For the text-containing cell, return its midpoint in (x, y) coordinate format. 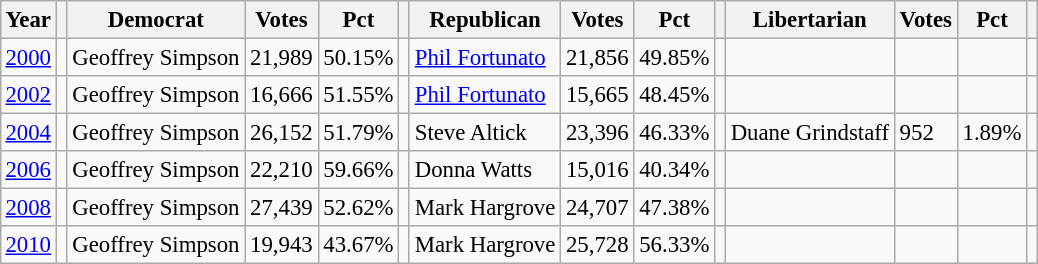
56.33% (674, 245)
51.55% (358, 95)
27,439 (282, 208)
19,943 (282, 245)
2004 (28, 133)
16,666 (282, 95)
1.89% (992, 133)
25,728 (598, 245)
50.15% (358, 57)
Steve Altick (484, 133)
Donna Watts (484, 170)
40.34% (674, 170)
21,856 (598, 57)
21,989 (282, 57)
15,665 (598, 95)
47.38% (674, 208)
Republican (484, 20)
Duane Grindstaff (810, 133)
22,210 (282, 170)
2002 (28, 95)
Libertarian (810, 20)
2008 (28, 208)
23,396 (598, 133)
59.66% (358, 170)
48.45% (674, 95)
2006 (28, 170)
24,707 (598, 208)
Year (28, 20)
Democrat (156, 20)
51.79% (358, 133)
15,016 (598, 170)
52.62% (358, 208)
46.33% (674, 133)
43.67% (358, 245)
952 (926, 133)
49.85% (674, 57)
2000 (28, 57)
2010 (28, 245)
26,152 (282, 133)
